Find where the given text appears and provide that cell's center as (x, y) coordinate. 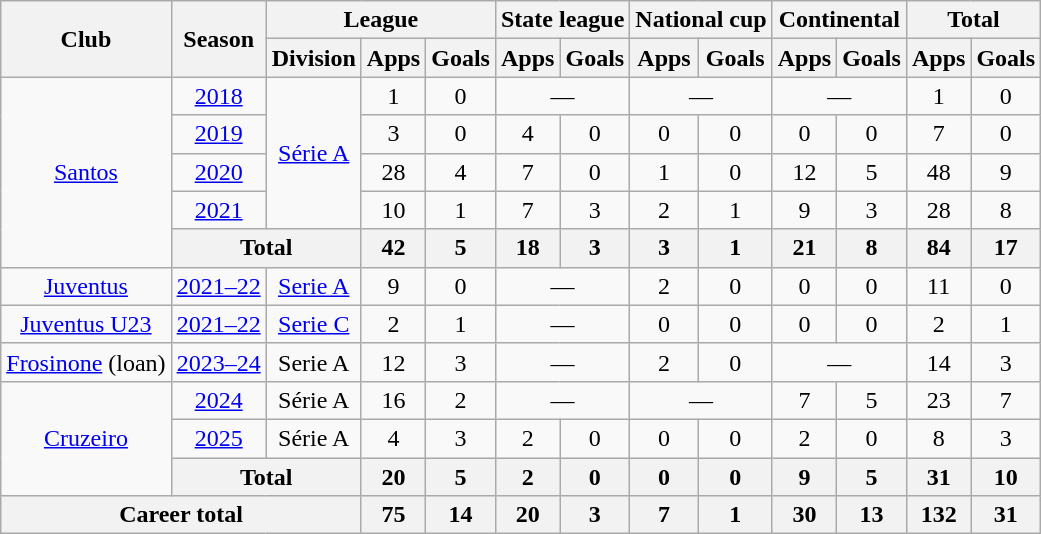
Serie C (314, 324)
Juventus U23 (86, 324)
Division (314, 58)
2025 (218, 438)
16 (393, 400)
75 (393, 515)
State league (562, 20)
Frosinone (loan) (86, 362)
Career total (182, 515)
Juventus (86, 286)
2019 (218, 134)
21 (804, 248)
Santos (86, 172)
13 (872, 515)
132 (938, 515)
Cruzeiro (86, 438)
48 (938, 172)
2020 (218, 172)
Season (218, 39)
National cup (701, 20)
2023–24 (218, 362)
30 (804, 515)
Continental (839, 20)
2018 (218, 96)
Club (86, 39)
League (380, 20)
42 (393, 248)
18 (527, 248)
23 (938, 400)
11 (938, 286)
84 (938, 248)
2021 (218, 210)
17 (1006, 248)
2024 (218, 400)
